Output the [x, y] coordinate of the center of the cell containing the given text.  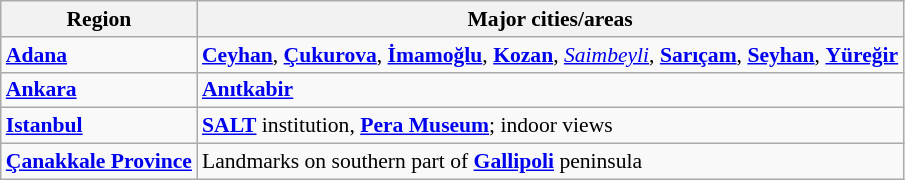
Ceyhan, Çukurova, İmamoğlu, Kozan, Saimbeyli, Sarıçam, Seyhan, Yüreğir [550, 55]
SALT institution, Pera Museum; indoor views [550, 126]
Ankara [99, 90]
Adana [99, 55]
Çanakkale Province [99, 162]
Landmarks on southern part of Gallipoli peninsula [550, 162]
Istanbul [99, 126]
Major cities/areas [550, 19]
Anıtkabir [550, 90]
Region [99, 19]
